Extract the [X, Y] coordinate from the center of the cell holding the provided text.  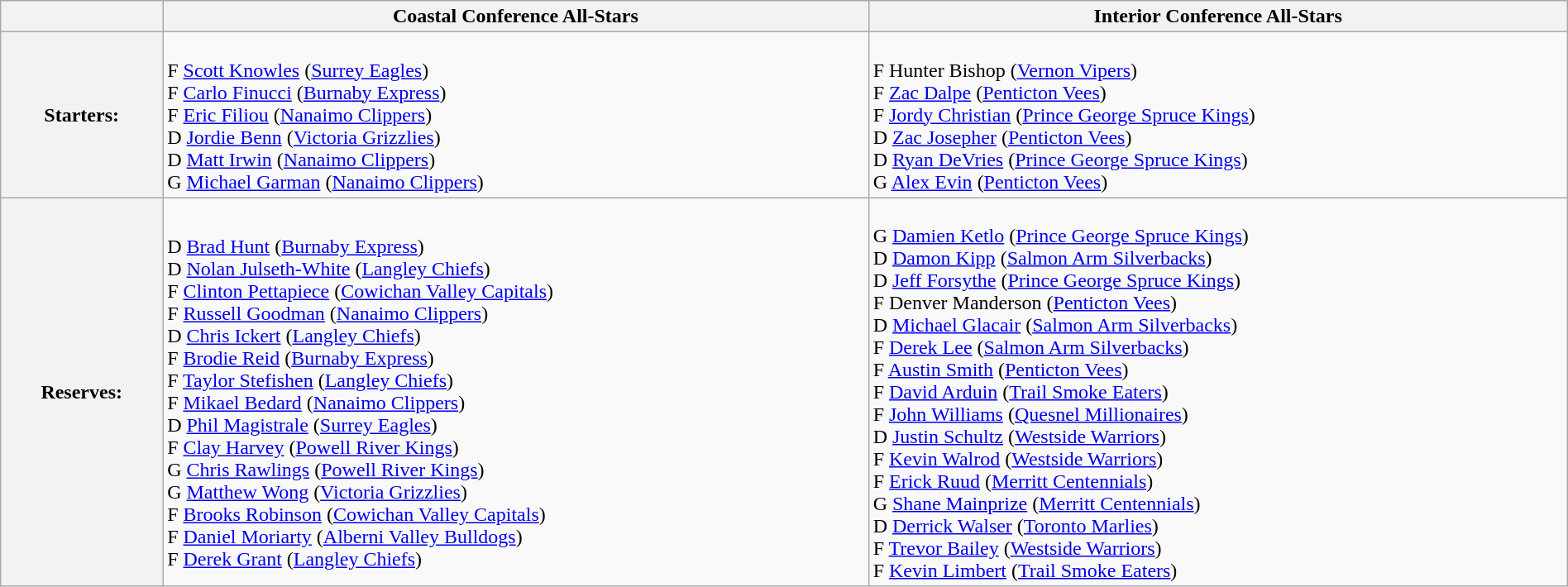
Interior Conference All-Stars [1217, 17]
Coastal Conference All-Stars [516, 17]
Starters: [82, 115]
Reserves: [82, 392]
